Search for the cell housing the specified text and yield its (x, y) center coordinate. 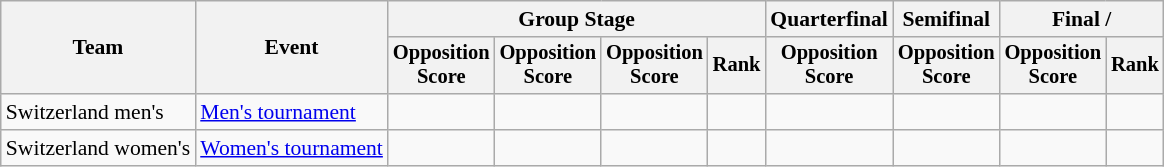
Semifinal (946, 19)
Switzerland men's (98, 112)
Group Stage (576, 19)
Women's tournament (292, 148)
Men's tournament (292, 112)
Team (98, 48)
Final / (1082, 19)
Event (292, 48)
Quarterfinal (829, 19)
Switzerland women's (98, 148)
